For the text-containing cell, return its midpoint in [x, y] coordinate format. 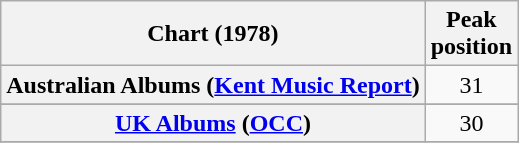
30 [471, 123]
Peakposition [471, 34]
UK Albums (OCC) [213, 123]
Chart (1978) [213, 34]
Australian Albums (Kent Music Report) [213, 85]
31 [471, 85]
